Provide the [X, Y] coordinate of the cell's center where the given text is located.  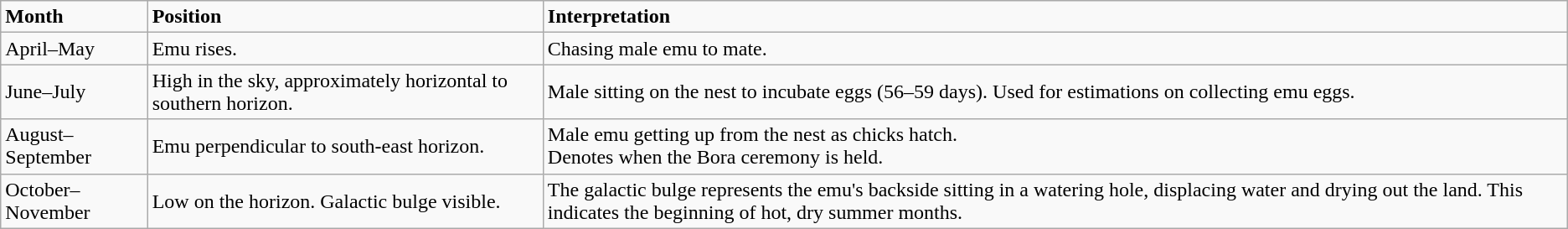
April–May [74, 49]
High in the sky, approximately horizontal to southern horizon. [345, 92]
August–September [74, 146]
Male emu getting up from the nest as chicks hatch.Denotes when the Bora ceremony is held. [1055, 146]
June–July [74, 92]
Position [345, 17]
Month [74, 17]
Emu perpendicular to south-east horizon. [345, 146]
Male sitting on the nest to incubate eggs (56–59 days). Used for estimations on collecting emu eggs. [1055, 92]
Emu rises. [345, 49]
Low on the horizon. Galactic bulge visible. [345, 201]
Chasing male emu to mate. [1055, 49]
October–November [74, 201]
Interpretation [1055, 17]
